From the cell containing the given text, extract its center point as [x, y] coordinate. 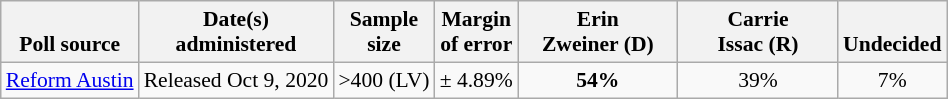
54% [598, 80]
Poll source [70, 32]
>400 (LV) [384, 80]
Date(s)administered [236, 32]
7% [892, 80]
Undecided [892, 32]
Reform Austin [70, 80]
CarrieIssac (R) [758, 32]
Marginof error [476, 32]
Samplesize [384, 32]
39% [758, 80]
Released Oct 9, 2020 [236, 80]
± 4.89% [476, 80]
ErinZweiner (D) [598, 32]
